Return (X, Y) of the center of cell containing provided text 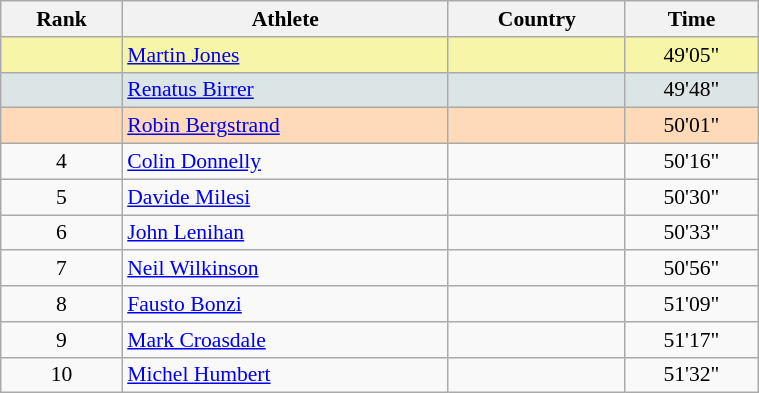
John Lenihan (285, 233)
9 (62, 340)
51'32" (691, 375)
6 (62, 233)
Colin Donnelly (285, 162)
Country (536, 19)
7 (62, 269)
Time (691, 19)
Davide Milesi (285, 197)
Rank (62, 19)
51'17" (691, 340)
Athlete (285, 19)
50'33" (691, 233)
Robin Bergstrand (285, 126)
Neil Wilkinson (285, 269)
50'16" (691, 162)
10 (62, 375)
50'30" (691, 197)
50'01" (691, 126)
8 (62, 304)
4 (62, 162)
Martin Jones (285, 55)
Fausto Bonzi (285, 304)
Renatus Birrer (285, 90)
49'05" (691, 55)
51'09" (691, 304)
Michel Humbert (285, 375)
Mark Croasdale (285, 340)
5 (62, 197)
49'48" (691, 90)
50'56" (691, 269)
